Determine the (x, y) coordinate at the center of the cell enclosing the given text.  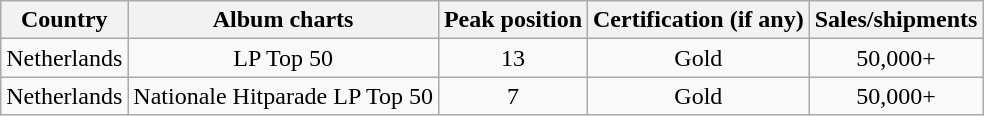
Country (64, 20)
Album charts (284, 20)
7 (512, 96)
LP Top 50 (284, 58)
Peak position (512, 20)
Certification (if any) (699, 20)
Sales/shipments (896, 20)
13 (512, 58)
Nationale Hitparade LP Top 50 (284, 96)
